Scan for the cell matching the given text and deliver its (X, Y) coordinate at center. 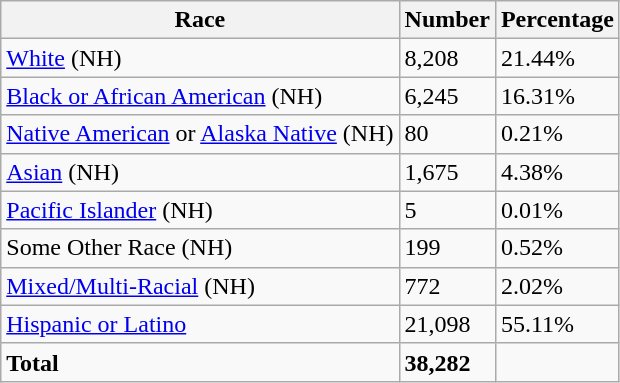
16.31% (557, 96)
Pacific Islander (NH) (200, 210)
Mixed/Multi-Racial (NH) (200, 286)
199 (447, 248)
1,675 (447, 172)
Number (447, 20)
0.21% (557, 134)
Hispanic or Latino (200, 324)
772 (447, 286)
21.44% (557, 58)
6,245 (447, 96)
21,098 (447, 324)
Percentage (557, 20)
Total (200, 362)
2.02% (557, 286)
Asian (NH) (200, 172)
80 (447, 134)
4.38% (557, 172)
0.01% (557, 210)
38,282 (447, 362)
Native American or Alaska Native (NH) (200, 134)
White (NH) (200, 58)
Some Other Race (NH) (200, 248)
55.11% (557, 324)
5 (447, 210)
8,208 (447, 58)
Black or African American (NH) (200, 96)
Race (200, 20)
0.52% (557, 248)
